Extract the [x, y] coordinate from the center of the cell holding the provided text.  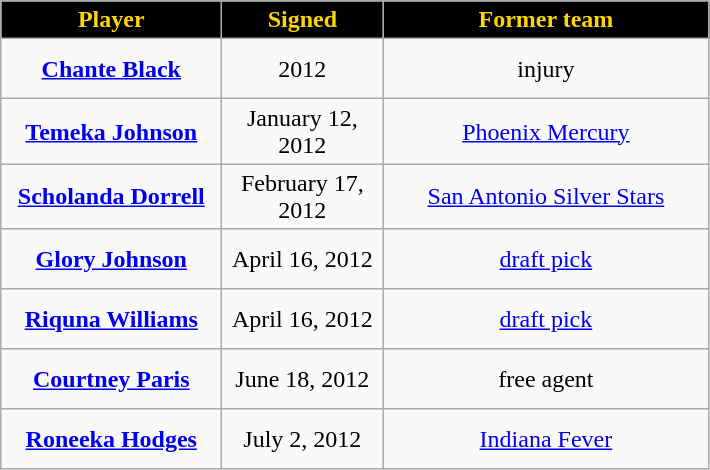
Courtney Paris [112, 379]
Phoenix Mercury [546, 132]
Glory Johnson [112, 259]
2012 [302, 69]
free agent [546, 379]
Signed [302, 20]
February 17, 2012 [302, 196]
Indiana Fever [546, 439]
Scholanda Dorrell [112, 196]
Riquna Williams [112, 319]
Former team [546, 20]
July 2, 2012 [302, 439]
injury [546, 69]
Roneeka Hodges [112, 439]
June 18, 2012 [302, 379]
Player [112, 20]
January 12, 2012 [302, 132]
San Antonio Silver Stars [546, 196]
Temeka Johnson [112, 132]
Chante Black [112, 69]
